Scan for the cell matching the given text and deliver its [X, Y] coordinate at center. 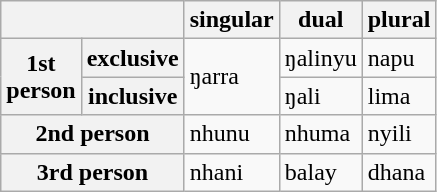
singular [232, 20]
ŋali [320, 96]
exclusive [132, 58]
inclusive [132, 96]
ŋarra [232, 77]
ŋalinyu [320, 58]
plural [399, 20]
nhuma [320, 134]
1stperson [41, 77]
dual [320, 20]
3rd person [92, 172]
napu [399, 58]
dhana [399, 172]
balay [320, 172]
lima [399, 96]
2nd person [92, 134]
nyili [399, 134]
nhani [232, 172]
nhunu [232, 134]
